Search for the cell housing the specified text and yield its (X, Y) center coordinate. 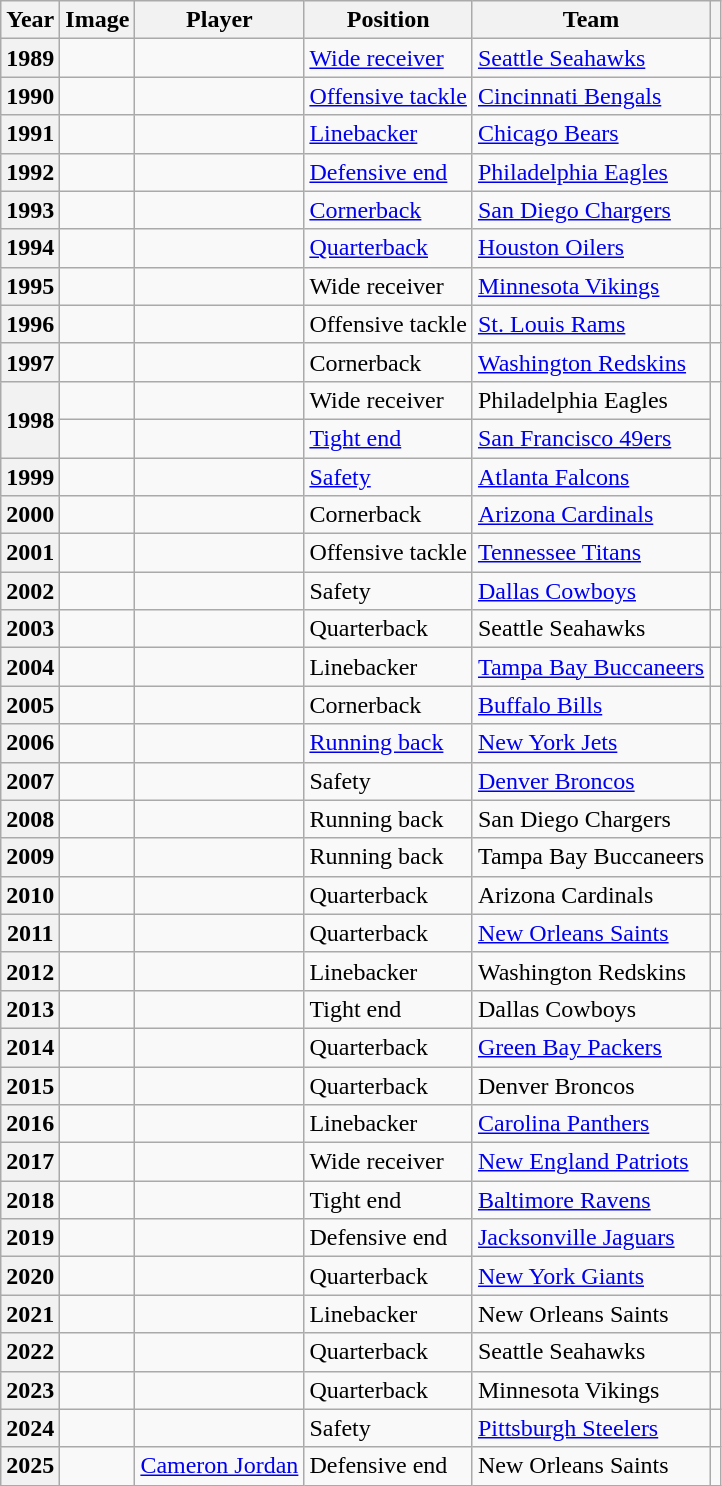
New England Patriots (590, 1162)
2006 (30, 743)
Year (30, 20)
Atlanta Falcons (590, 477)
1996 (30, 324)
1998 (30, 419)
2003 (30, 629)
1989 (30, 58)
2014 (30, 1047)
1994 (30, 248)
2023 (30, 1390)
2000 (30, 515)
2012 (30, 971)
2016 (30, 1124)
1993 (30, 210)
2024 (30, 1428)
Baltimore Ravens (590, 1200)
San Francisco 49ers (590, 438)
2020 (30, 1276)
St. Louis Rams (590, 324)
2010 (30, 895)
Team (590, 20)
New York Giants (590, 1276)
1992 (30, 172)
Cincinnati Bengals (590, 96)
2015 (30, 1085)
Tennessee Titans (590, 553)
2019 (30, 1238)
2008 (30, 819)
2005 (30, 705)
New York Jets (590, 743)
Cameron Jordan (220, 1466)
2022 (30, 1352)
2009 (30, 857)
2007 (30, 781)
1995 (30, 286)
2013 (30, 1009)
Position (388, 20)
Image (98, 20)
Chicago Bears (590, 134)
2018 (30, 1200)
2004 (30, 667)
2001 (30, 553)
Pittsburgh Steelers (590, 1428)
1990 (30, 96)
2017 (30, 1162)
Green Bay Packers (590, 1047)
Jacksonville Jaguars (590, 1238)
2002 (30, 591)
2025 (30, 1466)
1997 (30, 362)
Player (220, 20)
Buffalo Bills (590, 705)
1991 (30, 134)
1999 (30, 477)
2011 (30, 933)
Carolina Panthers (590, 1124)
Houston Oilers (590, 248)
2021 (30, 1314)
